Pinpoint the cell where the given text exists, returning its (X, Y) midpoint coordinate. 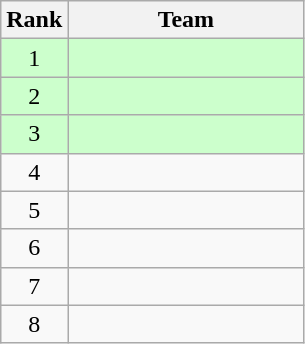
5 (34, 210)
7 (34, 286)
4 (34, 172)
8 (34, 324)
2 (34, 96)
1 (34, 58)
3 (34, 134)
6 (34, 248)
Team (186, 20)
Rank (34, 20)
